Return the [X, Y] coordinate for the center point of the cell that contains the specified text.  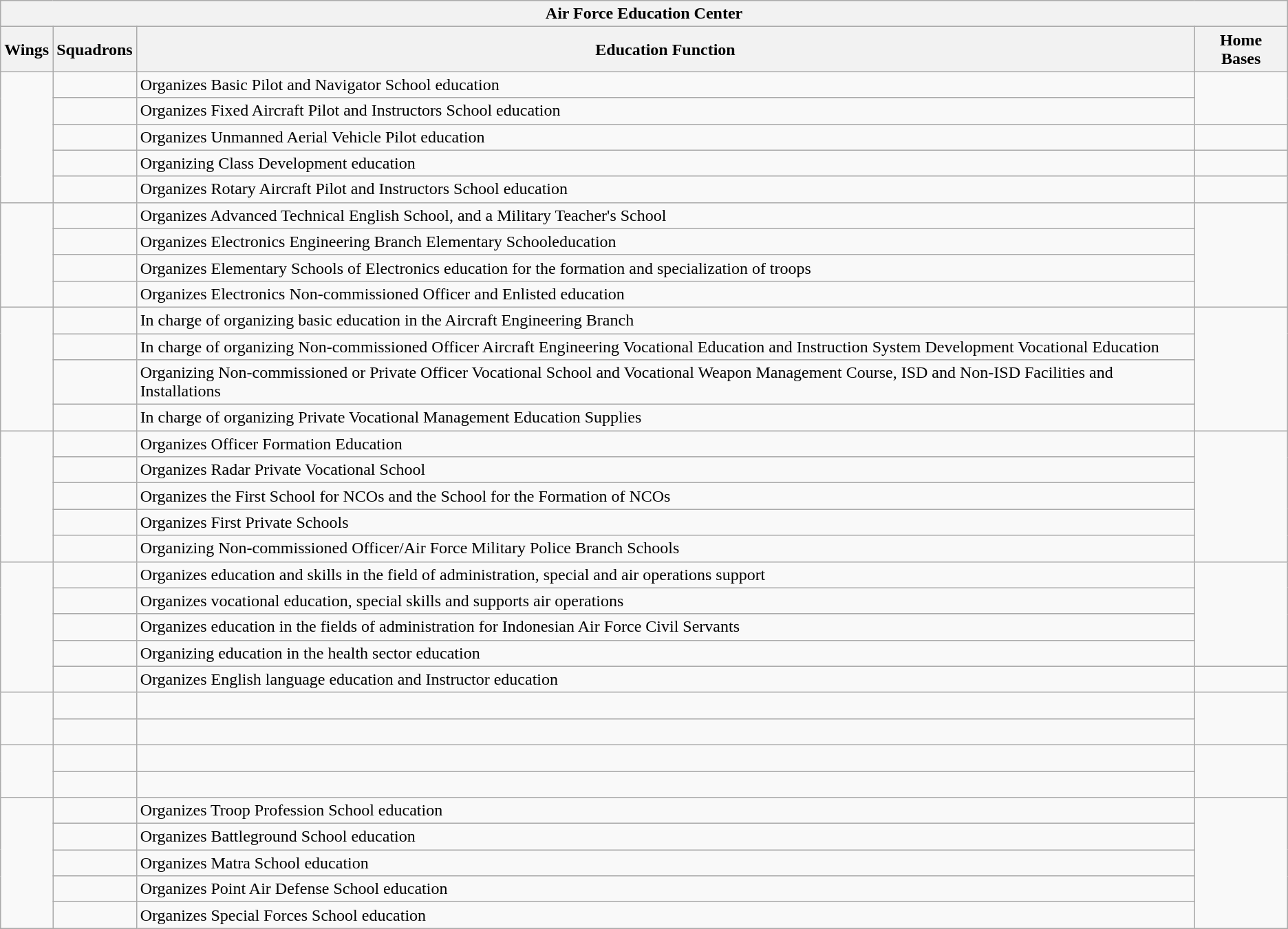
In charge of organizing basic education in the Aircraft Engineering Branch [665, 320]
Organizes Elementary Schools of Electronics education for the formation and specialization of troops [665, 268]
Air Force Education Center [644, 14]
Organizes Matra School education [665, 863]
Organizes Special Forces School education [665, 915]
Organizes English language education and Instructor education [665, 679]
Home Bases [1241, 50]
In charge of organizing Non-commissioned Officer Aircraft Engineering Vocational Education and Instruction System Development Vocational Education [665, 346]
Organizing Non-commissioned Officer/Air Force Military Police Branch Schools [665, 548]
Wings [27, 50]
Organizing Class Development education [665, 163]
Squadrons [95, 50]
Organizes vocational education, special skills and supports air operations [665, 601]
Organizes Advanced Technical English School, and a Military Teacher's School [665, 215]
Education Function [665, 50]
Organizes Basic Pilot and Navigator School education [665, 85]
Organizes the First School for NCOs and the School for the Formation of NCOs [665, 496]
Organizes Rotary Aircraft Pilot and Instructors School education [665, 189]
Organizes Electronics Engineering Branch Elementary Schooleducation [665, 242]
Organizes Electronics Non-commissioned Officer and Enlisted education [665, 294]
Organizes Point Air Defense School education [665, 889]
Organizes Unmanned Aerial Vehicle Pilot education [665, 137]
Organizes Officer Formation Education [665, 444]
In charge of organizing Private Vocational Management Education Supplies [665, 418]
Organizing education in the health sector education [665, 653]
Organizes First Private Schools [665, 522]
Organizes Troop Profession School education [665, 811]
Organizes education and skills in the field of administration, special and air operations support [665, 575]
Organizes Fixed Aircraft Pilot and Instructors School education [665, 111]
Organizes Radar Private Vocational School [665, 470]
Organizes education in the fields of administration for Indonesian Air Force Civil Servants [665, 627]
Organizes Battleground School education [665, 837]
